Scan for the cell matching the given text and deliver its (x, y) coordinate at center. 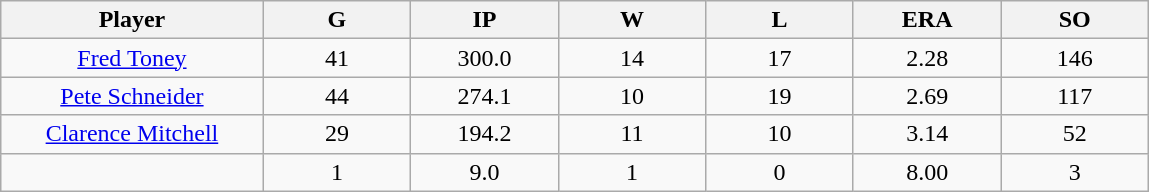
Player (132, 20)
19 (780, 96)
3.14 (927, 134)
17 (780, 58)
ERA (927, 20)
194.2 (485, 134)
2.28 (927, 58)
L (780, 20)
52 (1075, 134)
Fred Toney (132, 58)
G (337, 20)
117 (1075, 96)
300.0 (485, 58)
IP (485, 20)
41 (337, 58)
W (632, 20)
8.00 (927, 172)
Pete Schneider (132, 96)
274.1 (485, 96)
0 (780, 172)
29 (337, 134)
9.0 (485, 172)
44 (337, 96)
146 (1075, 58)
SO (1075, 20)
11 (632, 134)
3 (1075, 172)
Clarence Mitchell (132, 134)
14 (632, 58)
2.69 (927, 96)
